For the text-containing cell, return its midpoint in (x, y) coordinate format. 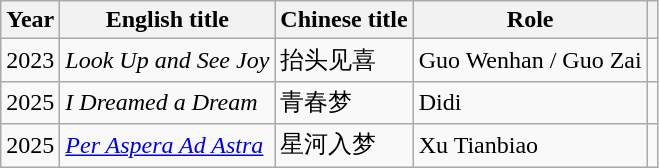
星河入梦 (344, 146)
青春梦 (344, 102)
Guo Wenhan / Guo Zai (530, 60)
Year (30, 20)
Chinese title (344, 20)
2023 (30, 60)
Role (530, 20)
Per Aspera Ad Astra (168, 146)
I Dreamed a Dream (168, 102)
Xu Tianbiao (530, 146)
Look Up and See Joy (168, 60)
English title (168, 20)
抬头见喜 (344, 60)
Didi (530, 102)
